Determine the [x, y] coordinate at the center of the cell enclosing the given text.  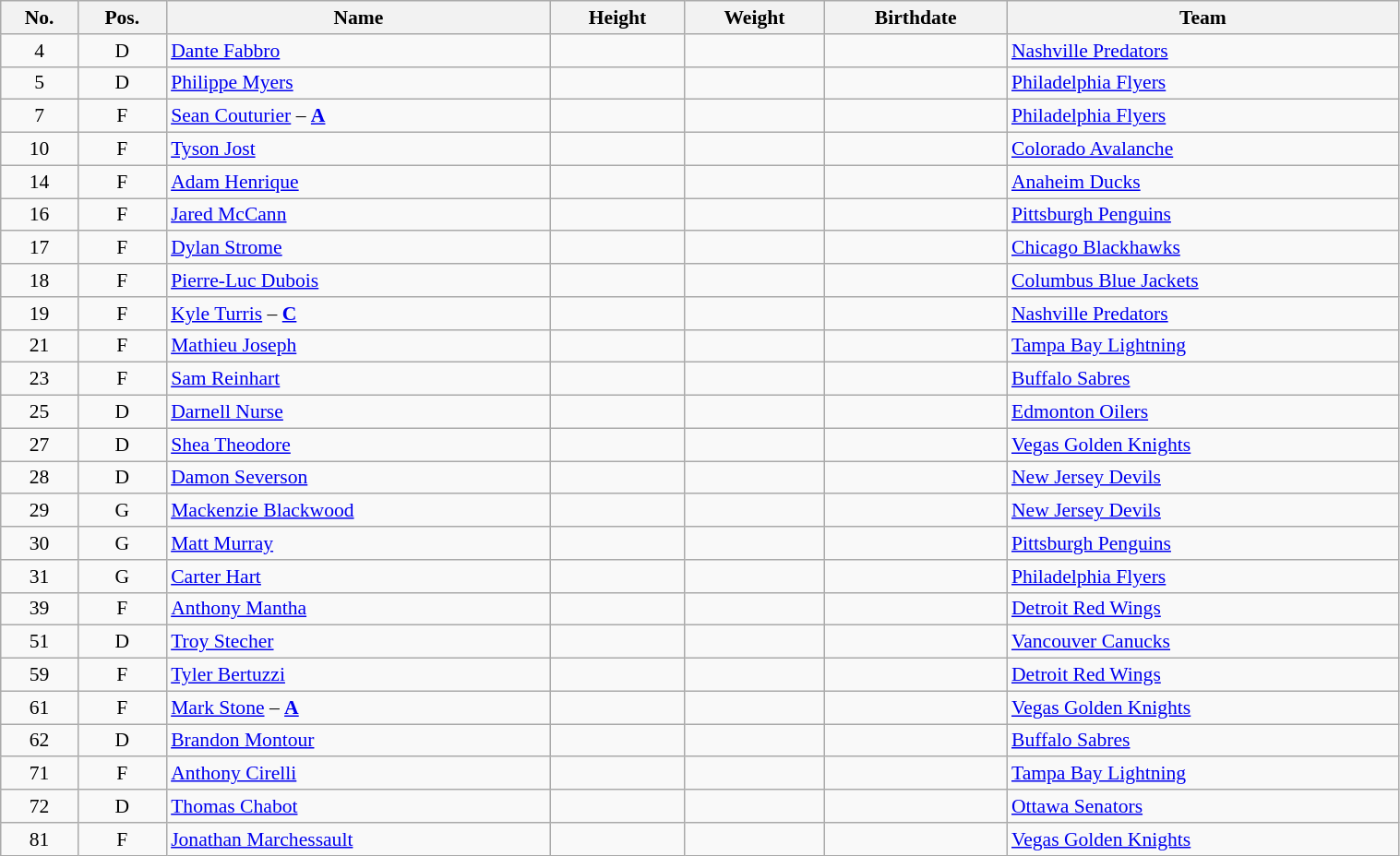
5 [40, 83]
61 [40, 707]
Columbus Blue Jackets [1203, 280]
Edmonton Oilers [1203, 412]
Philippe Myers [358, 83]
28 [40, 478]
Tyler Bertuzzi [358, 675]
17 [40, 248]
Mathieu Joseph [358, 346]
51 [40, 642]
Anthony Cirelli [358, 774]
Carter Hart [358, 577]
39 [40, 609]
Dylan Strome [358, 248]
Pierre-Luc Dubois [358, 280]
Thomas Chabot [358, 806]
14 [40, 182]
Anaheim Ducks [1203, 182]
19 [40, 314]
62 [40, 741]
Jared McCann [358, 215]
Sam Reinhart [358, 379]
72 [40, 806]
71 [40, 774]
81 [40, 839]
25 [40, 412]
Birthdate [915, 18]
Sean Couturier – A [358, 116]
Name [358, 18]
31 [40, 577]
Mackenzie Blackwood [358, 511]
Jonathan Marchessault [358, 839]
No. [40, 18]
Chicago Blackhawks [1203, 248]
Matt Murray [358, 543]
30 [40, 543]
Height [618, 18]
4 [40, 51]
Damon Severson [358, 478]
Kyle Turris – C [358, 314]
Weight [754, 18]
29 [40, 511]
Vancouver Canucks [1203, 642]
23 [40, 379]
7 [40, 116]
Shea Theodore [358, 445]
Ottawa Senators [1203, 806]
Mark Stone – A [358, 707]
Darnell Nurse [358, 412]
27 [40, 445]
Dante Fabbro [358, 51]
10 [40, 149]
16 [40, 215]
Adam Henrique [358, 182]
Anthony Mantha [358, 609]
Tyson Jost [358, 149]
Team [1203, 18]
18 [40, 280]
Troy Stecher [358, 642]
59 [40, 675]
Pos. [122, 18]
Brandon Montour [358, 741]
Colorado Avalanche [1203, 149]
21 [40, 346]
